Return [X, Y] of the center of cell containing provided text 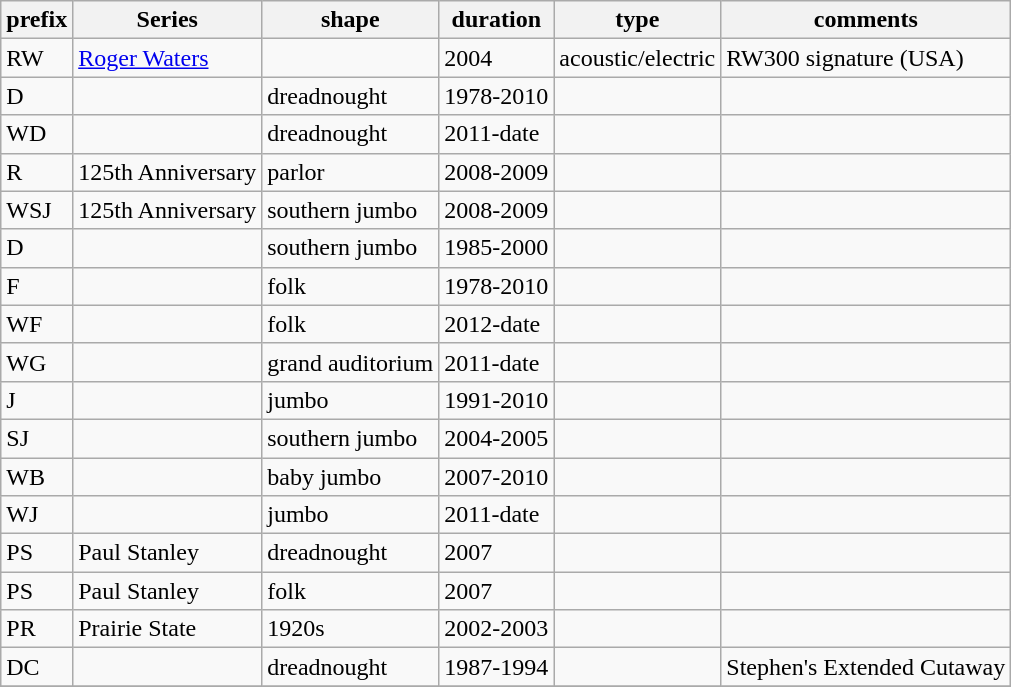
2004-2005 [496, 438]
WSJ [37, 210]
WB [37, 477]
comments [866, 20]
J [37, 400]
WF [37, 324]
1987-1994 [496, 667]
Prairie State [168, 629]
grand auditorium [350, 362]
type [638, 20]
WD [37, 134]
RW300 signature (USA) [866, 58]
WJ [37, 515]
2007-2010 [496, 477]
prefix [37, 20]
Series [168, 20]
baby jumbo [350, 477]
2004 [496, 58]
shape [350, 20]
2002-2003 [496, 629]
RW [37, 58]
Stephen's Extended Cutaway [866, 667]
SJ [37, 438]
duration [496, 20]
1991-2010 [496, 400]
parlor [350, 172]
WG [37, 362]
Roger Waters [168, 58]
1920s [350, 629]
R [37, 172]
DC [37, 667]
2012-date [496, 324]
PR [37, 629]
F [37, 286]
1985-2000 [496, 248]
acoustic/electric [638, 58]
